For the text-containing cell, return its midpoint in [X, Y] coordinate format. 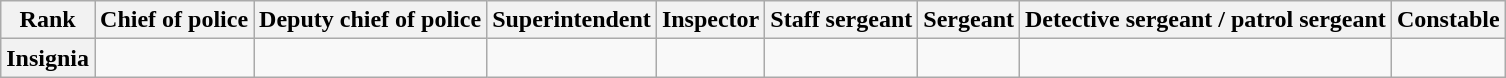
Superintendent [572, 20]
Insignia [48, 58]
Staff sergeant [842, 20]
Sergeant [969, 20]
Chief of police [174, 20]
Rank [48, 20]
Deputy chief of police [370, 20]
Detective sergeant / patrol sergeant [1206, 20]
Inspector [710, 20]
Constable [1448, 20]
